Search for the cell housing the specified text and yield its (X, Y) center coordinate. 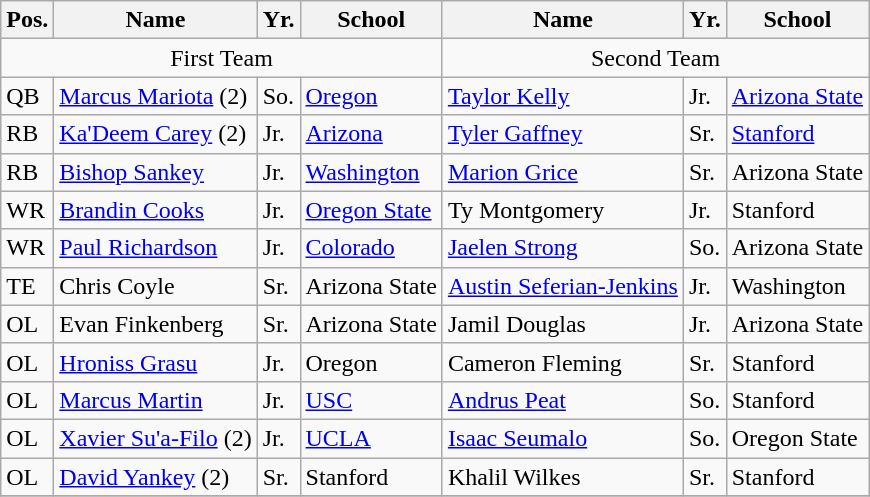
Khalil Wilkes (562, 477)
Ka'Deem Carey (2) (156, 134)
Hroniss Grasu (156, 362)
Evan Finkenberg (156, 324)
Andrus Peat (562, 400)
Arizona (371, 134)
Colorado (371, 248)
Isaac Seumalo (562, 438)
Cameron Fleming (562, 362)
Pos. (28, 20)
Tyler Gaffney (562, 134)
Jaelen Strong (562, 248)
First Team (222, 58)
Second Team (655, 58)
Marion Grice (562, 172)
Jamil Douglas (562, 324)
QB (28, 96)
Brandin Cooks (156, 210)
Bishop Sankey (156, 172)
Chris Coyle (156, 286)
Austin Seferian-Jenkins (562, 286)
Ty Montgomery (562, 210)
Marcus Martin (156, 400)
Marcus Mariota (2) (156, 96)
David Yankey (2) (156, 477)
TE (28, 286)
Paul Richardson (156, 248)
Xavier Su'a-Filo (2) (156, 438)
USC (371, 400)
Taylor Kelly (562, 96)
UCLA (371, 438)
